Return the [x, y] coordinate for the center point of the cell that contains the specified text.  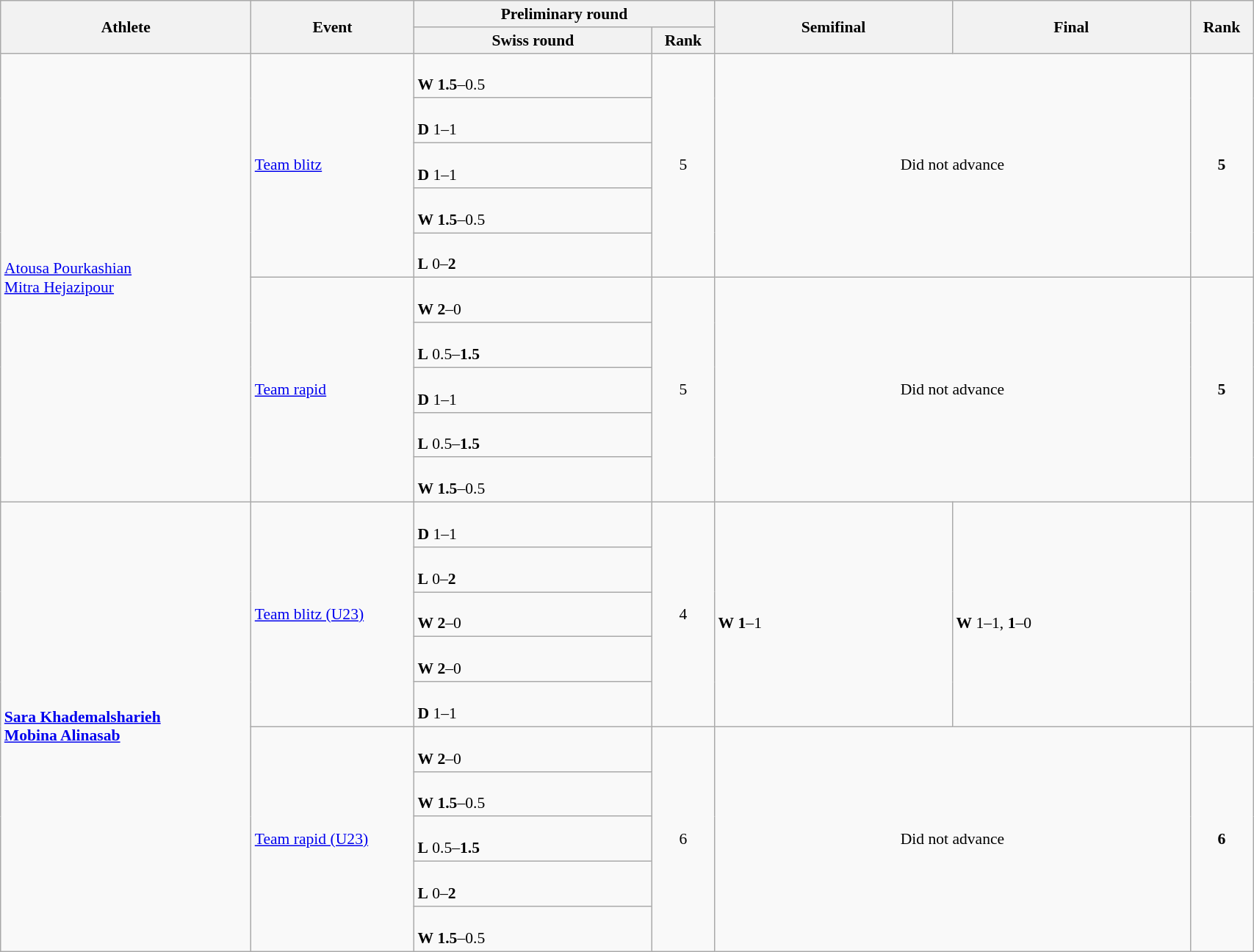
Semifinal [833, 26]
Team blitz (U23) [333, 615]
W 1–1, 1–0 [1071, 615]
Preliminary round [564, 14]
Final [1071, 26]
Team rapid [333, 390]
Team rapid (U23) [333, 839]
Sara KhademalshariehMobina Alinasab [126, 727]
Team blitz [333, 165]
Swiss round [533, 40]
Event [333, 26]
W 1–1 [833, 615]
4 [683, 615]
Atousa PourkashianMitra Hejazipour [126, 278]
Athlete [126, 26]
